Pinpoint the cell where the given text exists, returning its [X, Y] midpoint coordinate. 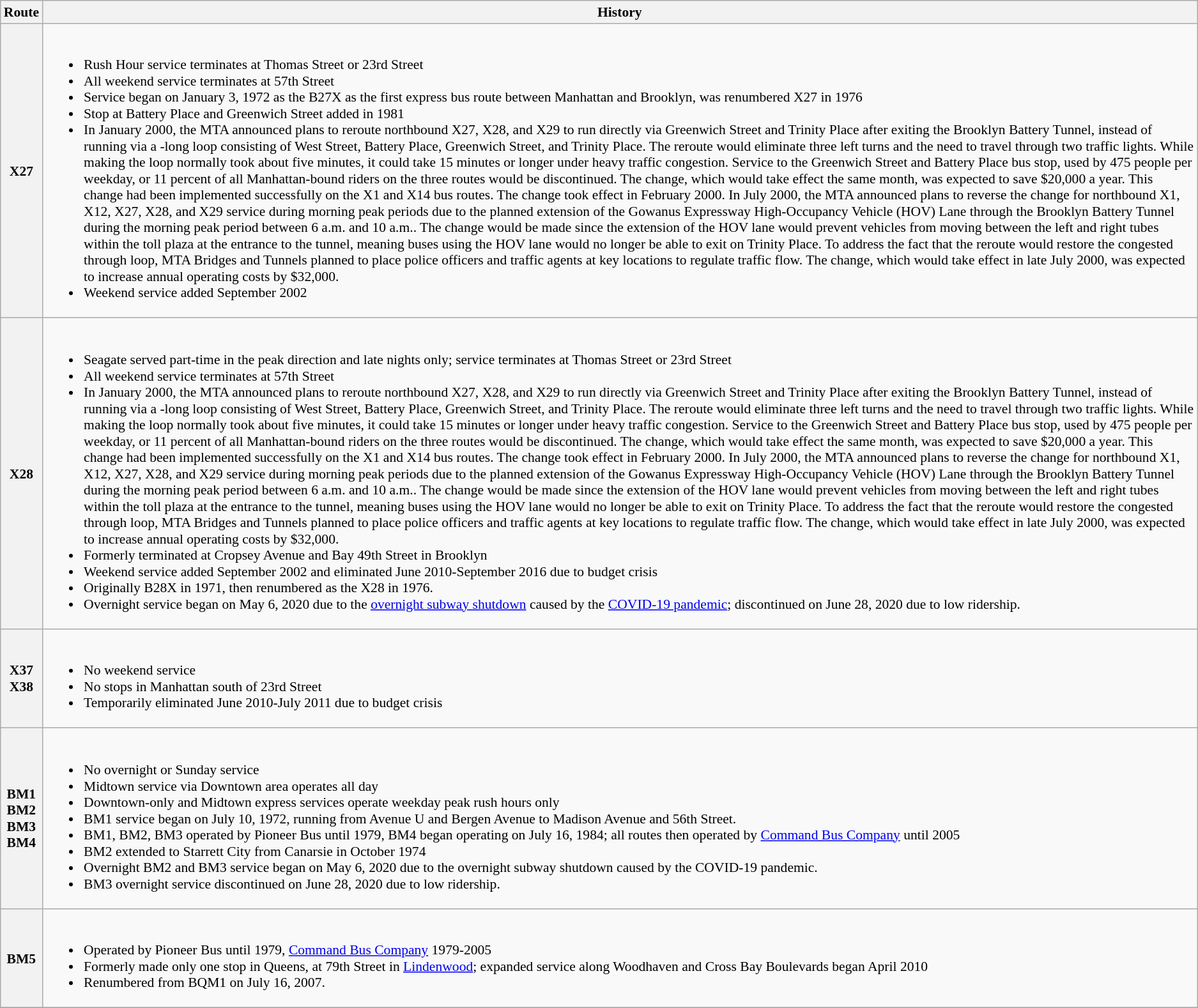
BM1BM2BM3BM4 [22, 819]
X37X38 [22, 678]
BM5 [22, 958]
X27 [22, 171]
X28 [22, 474]
History [620, 12]
Route [22, 12]
No weekend serviceNo stops in Manhattan south of 23rd StreetTemporarily eliminated June 2010-July 2011 due to budget crisis [620, 678]
